Locate the cell with the specified text and output its (x, y) center coordinate. 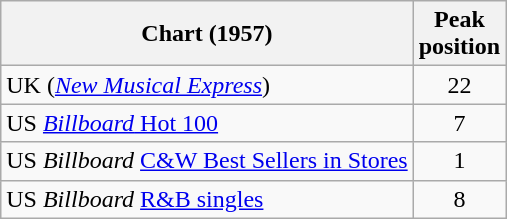
US Billboard Hot 100 (207, 123)
US Billboard R&B singles (207, 199)
Chart (1957) (207, 34)
22 (459, 85)
US Billboard C&W Best Sellers in Stores (207, 161)
8 (459, 199)
UK (New Musical Express) (207, 85)
7 (459, 123)
1 (459, 161)
Peakposition (459, 34)
